Capture the cell that displays the provided text and extract its (X, Y) central coordinate. 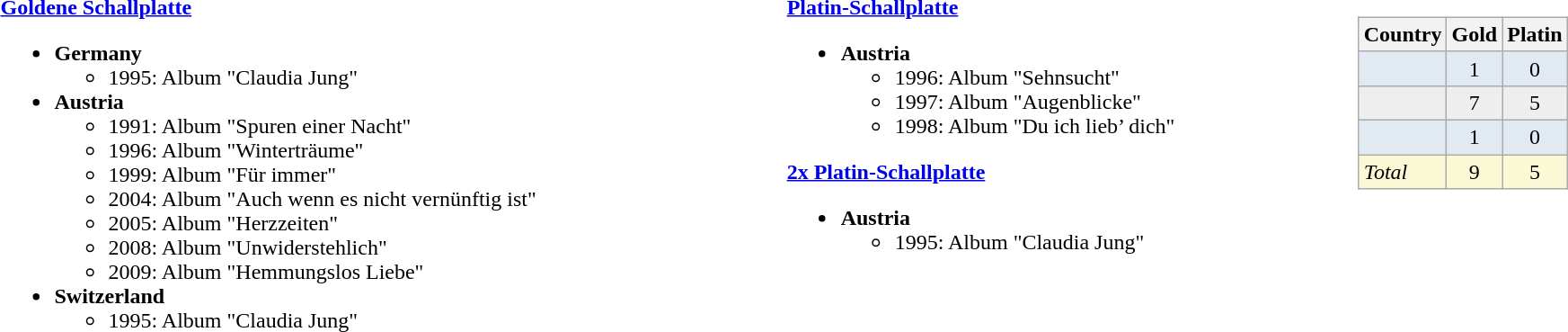
Platin (1535, 34)
9 (1475, 172)
7 (1475, 103)
Country (1403, 34)
Total (1403, 172)
Gold (1475, 34)
